Extract the [X, Y] coordinate from the center of the cell holding the provided text.  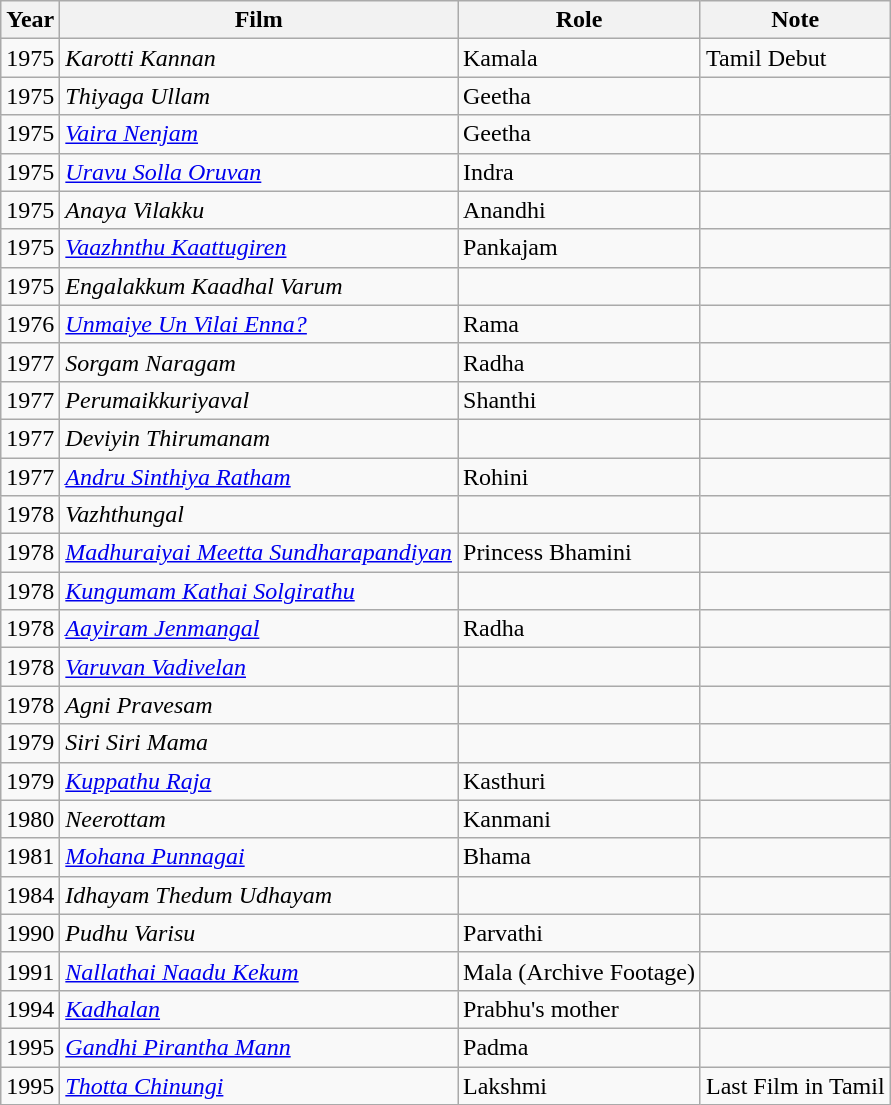
Neerottam [259, 819]
Thiyaga Ullam [259, 96]
Deviyin Thirumanam [259, 438]
Bhama [580, 857]
Pankajam [580, 248]
Anaya Vilakku [259, 210]
Princess Bhamini [580, 553]
Varuvan Vadivelan [259, 667]
Last Film in Tamil [795, 1085]
Kamala [580, 58]
Prabhu's mother [580, 1009]
Kungumam Kathai Solgirathu [259, 591]
Anandhi [580, 210]
Perumaikkuriyaval [259, 400]
Agni Pravesam [259, 705]
Mohana Punnagai [259, 857]
1976 [30, 324]
Kuppathu Raja [259, 781]
Indra [580, 172]
Gandhi Pirantha Mann [259, 1047]
Parvathi [580, 933]
Siri Siri Mama [259, 743]
Tamil Debut [795, 58]
Pudhu Varisu [259, 933]
Film [259, 20]
1984 [30, 895]
Sorgam Naragam [259, 362]
Kasthuri [580, 781]
Andru Sinthiya Ratham [259, 477]
Aayiram Jenmangal [259, 629]
Year [30, 20]
Madhuraiyai Meetta Sundharapandiyan [259, 553]
Vaazhnthu Kaattugiren [259, 248]
1991 [30, 971]
Rama [580, 324]
Engalakkum Kaadhal Varum [259, 286]
Mala (Archive Footage) [580, 971]
Role [580, 20]
Idhayam Thedum Udhayam [259, 895]
Vaira Nenjam [259, 134]
1990 [30, 933]
Kanmani [580, 819]
Thotta Chinungi [259, 1085]
Shanthi [580, 400]
1994 [30, 1009]
Vazhthungal [259, 515]
1981 [30, 857]
Note [795, 20]
Lakshmi [580, 1085]
Nallathai Naadu Kekum [259, 971]
Padma [580, 1047]
1980 [30, 819]
Kadhalan [259, 1009]
Uravu Solla Oruvan [259, 172]
Karotti Kannan [259, 58]
Rohini [580, 477]
Unmaiye Un Vilai Enna? [259, 324]
